Return the [x, y] coordinate for the center point of the cell that contains the specified text.  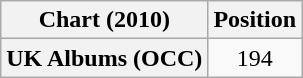
194 [255, 58]
Position [255, 20]
UK Albums (OCC) [104, 58]
Chart (2010) [104, 20]
